Return the (x, y) coordinate for the center point of the cell that contains the specified text.  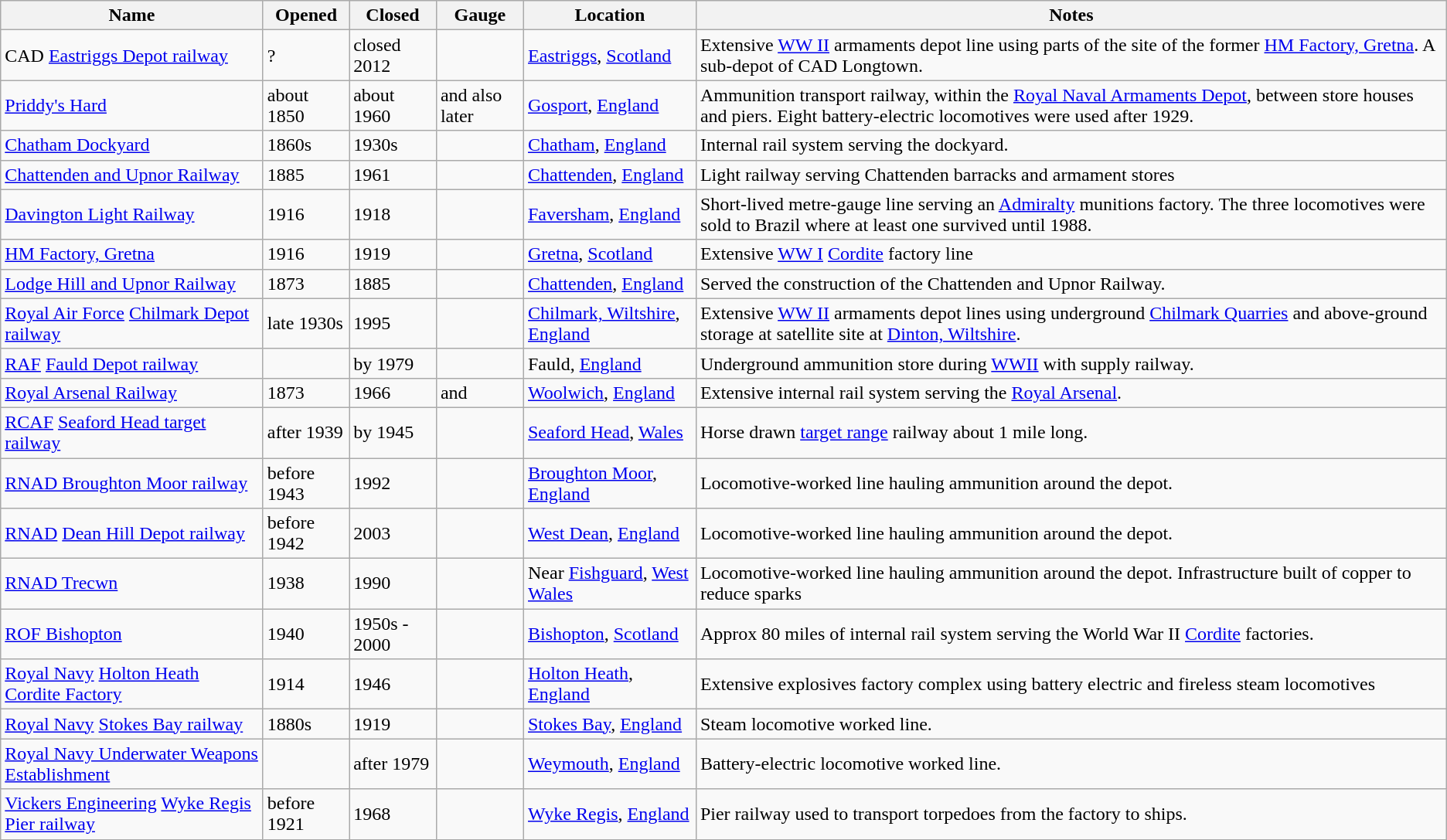
Extensive WW II armaments depot lines using underground Chilmark Quarries and above-ground storage at satellite site at Dinton, Wiltshire. (1071, 323)
Royal Navy Holton Heath Cordite Factory (132, 685)
1968 (393, 814)
Fauld, England (609, 363)
Closed (393, 15)
1946 (393, 685)
Chatham Dockyard (132, 145)
CAD Eastriggs Depot railway (132, 56)
and also later (479, 105)
Served the construction of the Chattenden and Upnor Railway. (1071, 284)
before 1921 (306, 814)
Extensive explosives factory complex using battery electric and fireless steam locomotives (1071, 685)
Chatham, England (609, 145)
Extensive internal rail system serving the Royal Arsenal. (1071, 393)
Eastriggs, Scotland (609, 56)
Approx 80 miles of internal rail system serving the World War II Cordite factories. (1071, 634)
Extensive WW II armaments depot line using parts of the site of the former HM Factory, Gretna. A sub-depot of CAD Longtown. (1071, 56)
RCAF Seaford Head target railway (132, 433)
Chattenden and Upnor Railway (132, 175)
1914 (306, 685)
about 1960 (393, 105)
Near Fishguard, West Wales (609, 584)
RAF Fauld Depot railway (132, 363)
Seaford Head, Wales (609, 433)
1966 (393, 393)
Royal Arsenal Railway (132, 393)
1938 (306, 584)
Gosport, England (609, 105)
by 1945 (393, 433)
Priddy's Hard (132, 105)
Opened (306, 15)
RNAD Dean Hill Depot railway (132, 533)
before 1943 (306, 482)
Notes (1071, 15)
Davington Light Railway (132, 215)
Light railway serving Chattenden barracks and armament stores (1071, 175)
1992 (393, 482)
1995 (393, 323)
Royal Air Force Chilmark Depot railway (132, 323)
after 1939 (306, 433)
2003 (393, 533)
Wyke Regis, England (609, 814)
Gauge (479, 15)
1918 (393, 215)
Royal Navy Stokes Bay railway (132, 724)
Gretna, Scotland (609, 254)
after 1979 (393, 763)
Location (609, 15)
1961 (393, 175)
RNAD Broughton Moor railway (132, 482)
Bishopton, Scotland (609, 634)
Holton Heath, England (609, 685)
1930s (393, 145)
Lodge Hill and Upnor Railway (132, 284)
1860s (306, 145)
West Dean, England (609, 533)
ROF Bishopton (132, 634)
by 1979 (393, 363)
Broughton Moor, England (609, 482)
HM Factory, Gretna (132, 254)
Locomotive-worked line hauling ammunition around the depot. Infrastructure built of copper to reduce sparks (1071, 584)
Battery-electric locomotive worked line. (1071, 763)
1950s - 2000 (393, 634)
closed 2012 (393, 56)
Vickers Engineering Wyke Regis Pier railway (132, 814)
1990 (393, 584)
Underground ammunition store during WWII with supply railway. (1071, 363)
1880s (306, 724)
Royal Navy Underwater Weapons Establishment (132, 763)
1940 (306, 634)
Extensive WW I Cordite factory line (1071, 254)
Faversham, England (609, 215)
Pier railway used to transport torpedoes from the factory to ships. (1071, 814)
RNAD Trecwn (132, 584)
Horse drawn target range railway about 1 mile long. (1071, 433)
Woolwich, England (609, 393)
Name (132, 15)
Chilmark, Wiltshire, England (609, 323)
about 1850 (306, 105)
Weymouth, England (609, 763)
Internal rail system serving the dockyard. (1071, 145)
and (479, 393)
Stokes Bay, England (609, 724)
Steam locomotive worked line. (1071, 724)
? (306, 56)
before 1942 (306, 533)
late 1930s (306, 323)
